Provide the [X, Y] coordinate of the cell's center where the given text is located.  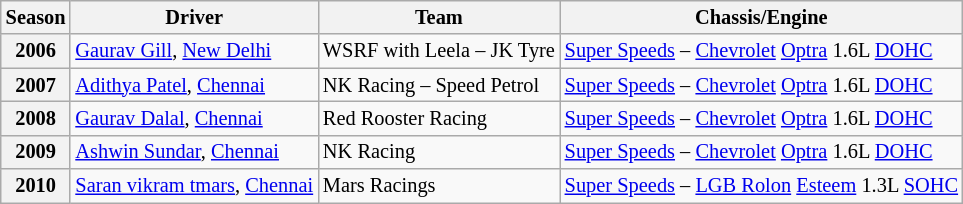
2008 [36, 118]
Chassis/Engine [762, 17]
NK Racing – Speed Petrol [439, 85]
Red Rooster Racing [439, 118]
Gaurav Gill, New Delhi [194, 51]
WSRF with Leela – JK Tyre [439, 51]
Mars Racings [439, 186]
Saran vikram tmars, Chennai [194, 186]
Adithya Patel, Chennai [194, 85]
2009 [36, 152]
NK Racing [439, 152]
2010 [36, 186]
Ashwin Sundar, Chennai [194, 152]
Driver [194, 17]
Super Speeds – LGB Rolon Esteem 1.3L SOHC [762, 186]
Season [36, 17]
Gaurav Dalal, Chennai [194, 118]
2007 [36, 85]
Team [439, 17]
2006 [36, 51]
